Return the [x, y] coordinate for the center point of the cell that contains the specified text.  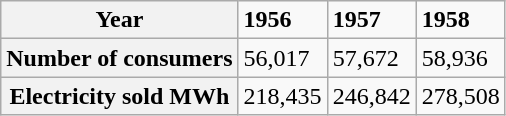
56,017 [282, 58]
278,508 [460, 96]
Number of consumers [120, 58]
Year [120, 20]
Electricity sold MWh [120, 96]
1958 [460, 20]
58,936 [460, 58]
57,672 [372, 58]
246,842 [372, 96]
218,435 [282, 96]
1957 [372, 20]
1956 [282, 20]
